Return [x, y] of the center of cell containing provided text 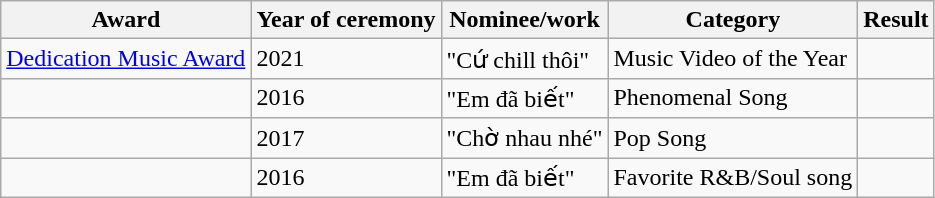
Pop Song [733, 138]
Phenomenal Song [733, 98]
"Cứ chill thôi" [524, 59]
Category [733, 20]
Favorite R&B/Soul song [733, 178]
2021 [346, 59]
"Chờ nhau nhé" [524, 138]
Year of ceremony [346, 20]
Dedication Music Award [126, 59]
Nominee/work [524, 20]
Award [126, 20]
Music Video of the Year [733, 59]
Result [896, 20]
2017 [346, 138]
